Identify which cell holds the provided text, then report its (X, Y) central coordinate. 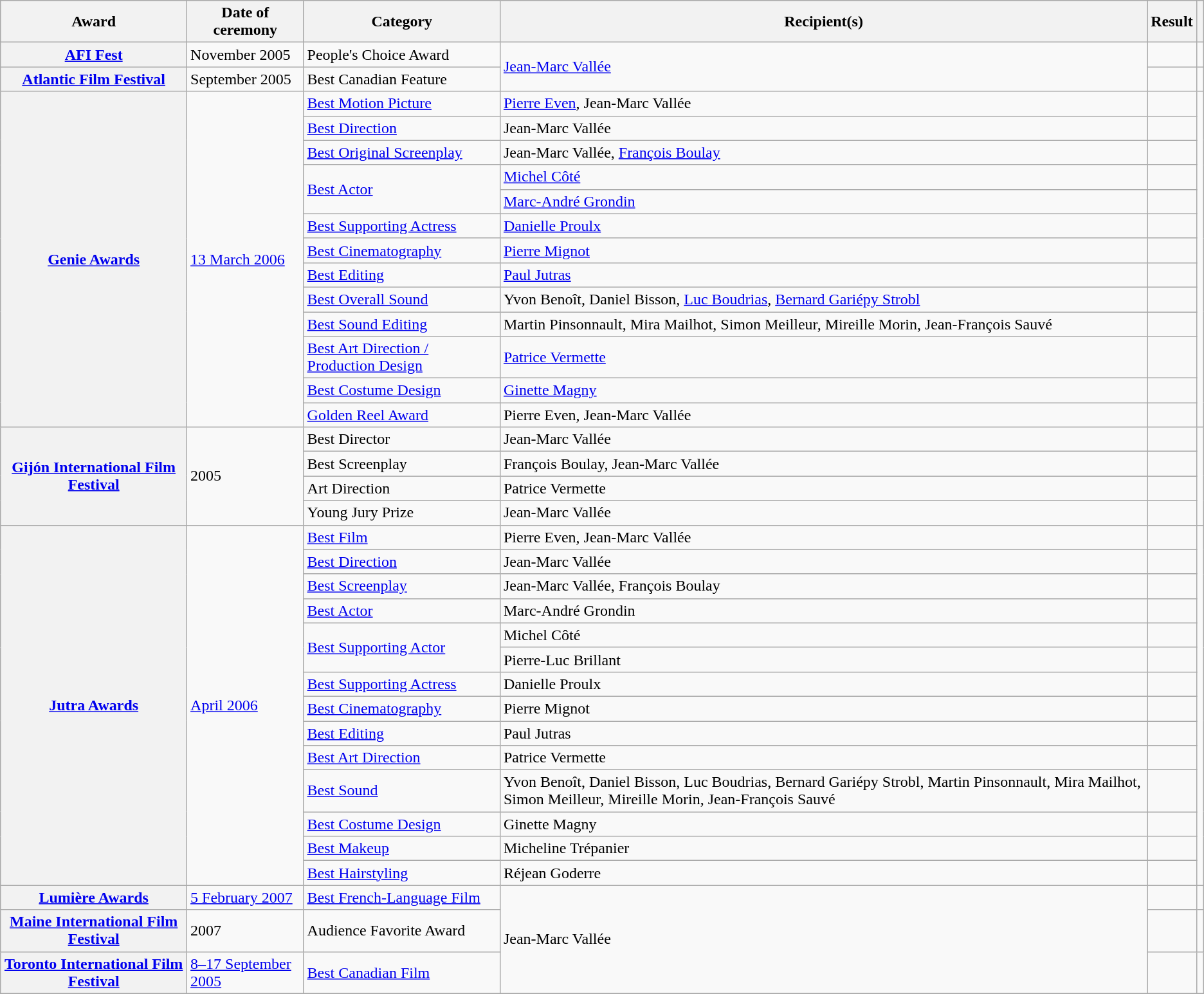
Best Canadian Film (401, 973)
13 March 2006 (246, 259)
Atlantic Film Festival (94, 79)
Best Director (401, 439)
Date of ceremony (246, 22)
Young Jury Prize (401, 513)
Martin Pinsonnault, Mira Mailhot, Simon Meilleur, Mireille Morin, Jean-François Sauvé (823, 324)
Best French-Language Film (401, 897)
September 2005 (246, 79)
Award (94, 22)
Jutra Awards (94, 705)
April 2006 (246, 705)
Best Original Screenplay (401, 152)
November 2005 (246, 55)
Art Direction (401, 488)
Golden Reel Award (401, 415)
Genie Awards (94, 259)
Maine International Film Festival (94, 930)
Gijón International Film Festival (94, 476)
2005 (246, 476)
Audience Favorite Award (401, 930)
François Boulay, Jean-Marc Vallée (823, 464)
People's Choice Award (401, 55)
2007 (246, 930)
5 February 2007 (246, 897)
Yvon Benoît, Daniel Bisson, Luc Boudrias, Bernard Gariépy Strobl (823, 299)
Réjean Goderre (823, 873)
Best Motion Picture (401, 104)
8–17 September 2005 (246, 973)
Lumière Awards (94, 897)
Best Art Direction (401, 758)
Best Overall Sound (401, 299)
Best Canadian Feature (401, 79)
Pierre-Luc Brillant (823, 659)
Best Art Direction / Production Design (401, 358)
Best Makeup (401, 849)
Result (1172, 22)
Toronto International Film Festival (94, 973)
Micheline Trépanier (823, 849)
Best Supporting Actor (401, 647)
Best Hairstyling (401, 873)
Category (401, 22)
Recipient(s) (823, 22)
Best Film (401, 537)
Best Sound Editing (401, 324)
AFI Fest (94, 55)
Best Sound (401, 791)
